From the cell containing the given text, extract its center point as (x, y) coordinate. 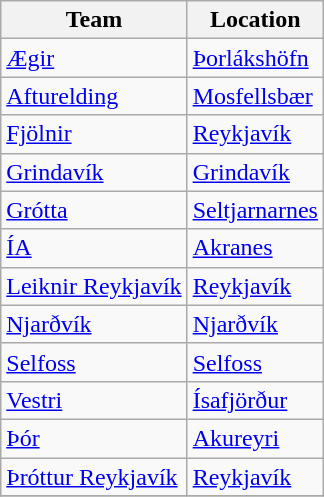
Team (94, 20)
Þorlákshöfn (255, 58)
Afturelding (94, 96)
ÍA (94, 248)
Ísafjörður (255, 400)
Leiknir Reykjavík (94, 286)
Grótta (94, 210)
Fjölnir (94, 134)
Akranes (255, 248)
Akureyri (255, 438)
Þór (94, 438)
Location (255, 20)
Þróttur Reykjavík (94, 477)
Ægir (94, 58)
Vestri (94, 400)
Mosfellsbær (255, 96)
Seltjarnarnes (255, 210)
